Search for the cell housing the specified text and yield its [X, Y] center coordinate. 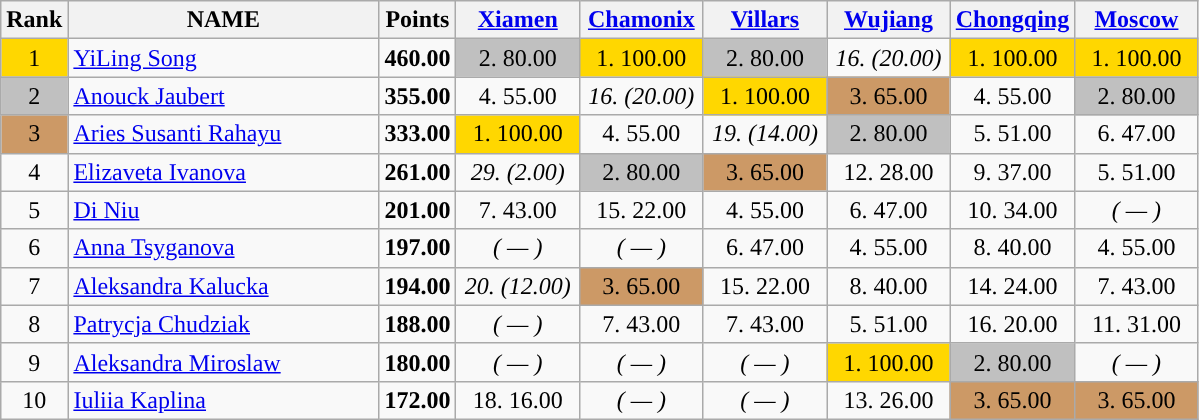
180.00 [418, 362]
11. 31.00 [1137, 324]
13. 26.00 [889, 400]
Iuliia Kaplina [224, 400]
7 [34, 286]
YiLing Song [224, 58]
Rank [34, 20]
Chamonix [642, 20]
Aleksandra Miroslaw [224, 362]
333.00 [418, 134]
Villars [765, 20]
18. 16.00 [518, 400]
16. 20.00 [1012, 324]
2 [34, 96]
1 [34, 58]
8 [34, 324]
19. (14.00) [765, 134]
3 [34, 134]
12. 28.00 [889, 172]
Points [418, 20]
Patrycja Chudziak [224, 324]
10 [34, 400]
355.00 [418, 96]
29. (2.00) [518, 172]
261.00 [418, 172]
10. 34.00 [1012, 210]
Di Niu [224, 210]
6 [34, 248]
Anouck Jaubert [224, 96]
172.00 [418, 400]
9 [34, 362]
201.00 [418, 210]
Moscow [1137, 20]
460.00 [418, 58]
Wujiang [889, 20]
Elizaveta Ivanova [224, 172]
197.00 [418, 248]
14. 24.00 [1012, 286]
4 [34, 172]
5 [34, 210]
Xiamen [518, 20]
NAME [224, 20]
188.00 [418, 324]
9. 37.00 [1012, 172]
Aries Susanti Rahayu [224, 134]
Aleksandra Kalucka [224, 286]
Chongqing [1012, 20]
20. (12.00) [518, 286]
194.00 [418, 286]
Anna Tsyganova [224, 248]
